Identify which cell holds the provided text, then report its [X, Y] central coordinate. 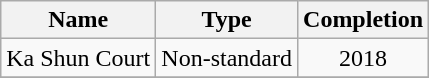
Ka Shun Court [78, 58]
Completion [364, 20]
Non-standard [227, 58]
Type [227, 20]
Name [78, 20]
2018 [364, 58]
